From the cell containing the given text, extract its center point as (X, Y) coordinate. 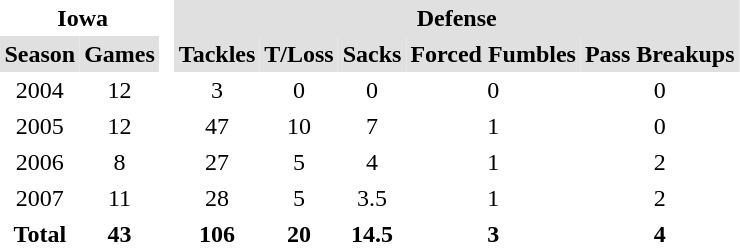
47 (216, 126)
Forced Fumbles (494, 54)
11 (120, 198)
Total (40, 234)
43 (120, 234)
14.5 (372, 234)
3.5 (372, 198)
8 (120, 162)
2007 (40, 198)
2004 (40, 90)
28 (216, 198)
27 (216, 162)
Defense (456, 18)
Iowa (80, 18)
Sacks (372, 54)
10 (299, 126)
2006 (40, 162)
Season (40, 54)
Games (120, 54)
Pass Breakups (660, 54)
2005 (40, 126)
Tackles (216, 54)
106 (216, 234)
T/Loss (299, 54)
7 (372, 126)
20 (299, 234)
